Determine the [X, Y] coordinate at the center of the cell enclosing the given text.  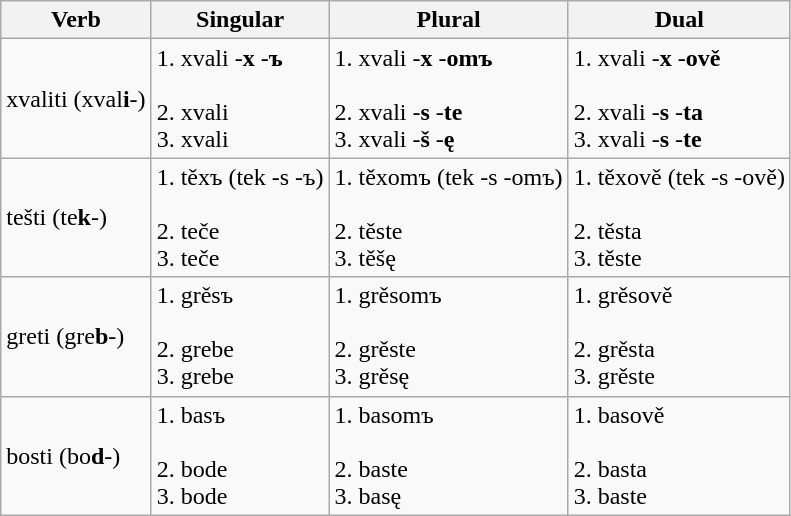
tešti (tek-) [76, 218]
Dual [679, 20]
bosti (bod-) [76, 456]
1. basově2. basta 3. baste [679, 456]
1. grěsomъ2. grěste 3. grěsę [448, 336]
Singular [240, 20]
1. grěsъ2. grebe 3. grebe [240, 336]
1. grěsově2. grěsta 3. grěste [679, 336]
1. těxъ (tek -s -ъ)2. teče 3. teče [240, 218]
1. basomъ2. baste 3. basę [448, 456]
Plural [448, 20]
1. xvali -x -ъ2. xvali 3. xvali [240, 98]
1. xvali -x -ově2. xvali -s -ta 3. xvali -s -te [679, 98]
xvaliti (xvali-) [76, 98]
1. těxově (tek -s -ově)2. těsta 3. těste [679, 218]
1. těxomъ (tek -s -omъ)2. těste 3. těšę [448, 218]
Verb [76, 20]
greti (greb-) [76, 336]
1. basъ2. bode 3. bode [240, 456]
1. xvali -x -omъ2. xvali -s -te 3. xvali -š -ę [448, 98]
